Capture the cell that displays the provided text and extract its [x, y] central coordinate. 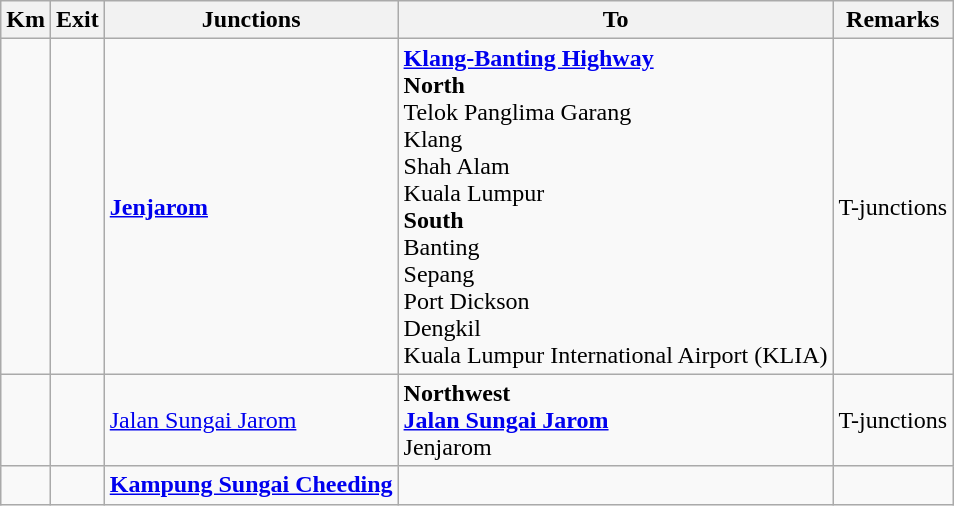
Exit [77, 20]
Kampung Sungai Cheeding [251, 485]
Junctions [251, 20]
To [616, 20]
Km [26, 20]
Remarks [893, 20]
Northwest Jalan Sungai JaromJenjarom [616, 420]
Jalan Sungai Jarom [251, 420]
Jenjarom [251, 206]
